Pinpoint the cell where the given text exists, returning its [x, y] midpoint coordinate. 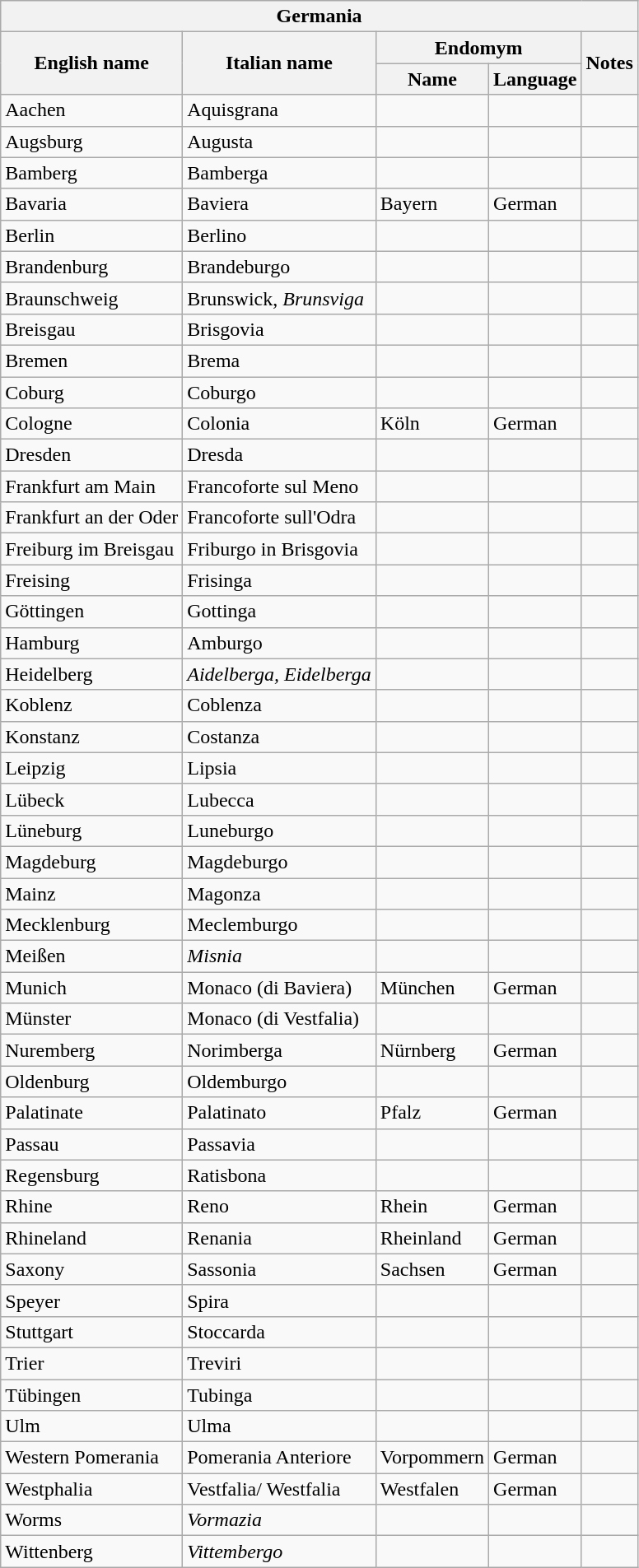
Stuttgart [92, 1332]
Aachen [92, 110]
Amburgo [280, 643]
Passavia [280, 1144]
Francoforte sul Meno [280, 486]
Münster [92, 1019]
Frisinga [280, 580]
Tubinga [280, 1395]
Cologne [92, 424]
Bavaria [92, 204]
Worms [92, 1520]
Lüneburg [92, 831]
Name [431, 79]
English name [92, 63]
Lipsia [280, 768]
Lubecca [280, 799]
Saxony [92, 1269]
Trier [92, 1363]
München [431, 988]
Göttingen [92, 612]
Hamburg [92, 643]
Dresda [280, 455]
Berlin [92, 235]
Italian name [280, 63]
Monaco (di Vestfalia) [280, 1019]
Leipzig [92, 768]
Magdeburgo [280, 862]
Oldenburg [92, 1082]
Vorpommern [431, 1458]
Aquisgrana [280, 110]
Endomym [478, 48]
Brandeburgo [280, 267]
Passau [92, 1144]
Frankfurt am Main [92, 486]
Norimberga [280, 1050]
Freising [92, 580]
Ratisbona [280, 1175]
Notes [609, 63]
Magonza [280, 893]
Rhineland [92, 1238]
Westfalen [431, 1489]
Ulma [280, 1426]
Bamberga [280, 173]
Freiburg im Breisgau [92, 549]
Speyer [92, 1300]
Renania [280, 1238]
Braunschweig [92, 298]
Stoccarda [280, 1332]
Oldemburgo [280, 1082]
Brandenburg [92, 267]
Augusta [280, 142]
Coburg [92, 393]
Nuremberg [92, 1050]
Sachsen [431, 1269]
Tübingen [92, 1395]
Bremen [92, 361]
Palatinato [280, 1113]
Germania [319, 16]
Treviri [280, 1363]
Magdeburg [92, 862]
Costanza [280, 737]
Francoforte sull'Odra [280, 518]
Konstanz [92, 737]
Pfalz [431, 1113]
Bamberg [92, 173]
Frankfurt an der Oder [92, 518]
Misnia [280, 956]
Palatinate [92, 1113]
Brema [280, 361]
Spira [280, 1300]
Western Pomerania [92, 1458]
Lübeck [92, 799]
Westphalia [92, 1489]
Regensburg [92, 1175]
Gottinga [280, 612]
Mainz [92, 893]
Friburgo in Brisgovia [280, 549]
Vormazia [280, 1520]
Wittenberg [92, 1552]
Reno [280, 1207]
Bayern [431, 204]
Breisgau [92, 329]
Coblenza [280, 705]
Pomerania Anteriore [280, 1458]
Meclemburgo [280, 925]
Vittembergo [280, 1552]
Augsburg [92, 142]
Munich [92, 988]
Meißen [92, 956]
Brisgovia [280, 329]
Baviera [280, 204]
Nürnberg [431, 1050]
Heidelberg [92, 674]
Ulm [92, 1426]
Sassonia [280, 1269]
Berlino [280, 235]
Rheinland [431, 1238]
Coburgo [280, 393]
Köln [431, 424]
Rhein [431, 1207]
Aidelberga, Eidelberga [280, 674]
Language [535, 79]
Dresden [92, 455]
Koblenz [92, 705]
Brunswick, Brunsviga [280, 298]
Rhine [92, 1207]
Vestfalia/ Westfalia [280, 1489]
Luneburgo [280, 831]
Monaco (di Baviera) [280, 988]
Mecklenburg [92, 925]
Colonia [280, 424]
